Pinpoint the cell where the given text exists, returning its [x, y] midpoint coordinate. 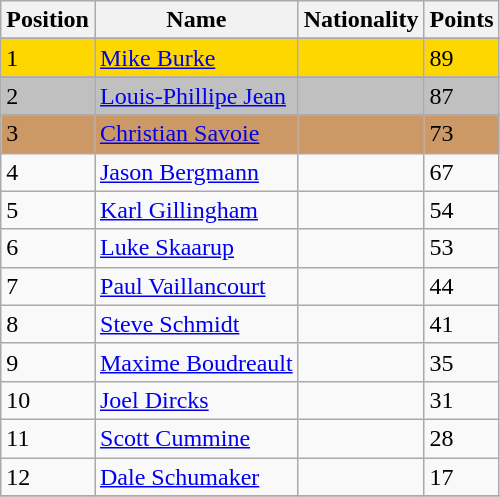
Name [196, 20]
6 [48, 248]
1 [48, 58]
Maxime Boudreault [196, 362]
53 [462, 248]
Christian Savoie [196, 134]
Points [462, 20]
2 [48, 96]
Position [48, 20]
5 [48, 210]
89 [462, 58]
Joel Dircks [196, 400]
3 [48, 134]
11 [48, 438]
10 [48, 400]
Scott Cummine [196, 438]
67 [462, 172]
Jason Bergmann [196, 172]
87 [462, 96]
Steve Schmidt [196, 324]
41 [462, 324]
Mike Burke [196, 58]
Nationality [361, 20]
Karl Gillingham [196, 210]
4 [48, 172]
7 [48, 286]
44 [462, 286]
17 [462, 477]
Louis-Phillipe Jean [196, 96]
35 [462, 362]
73 [462, 134]
Dale Schumaker [196, 477]
Luke Skaarup [196, 248]
Paul Vaillancourt [196, 286]
12 [48, 477]
9 [48, 362]
31 [462, 400]
28 [462, 438]
54 [462, 210]
8 [48, 324]
